Find where the given text appears and provide that cell's center as (x, y) coordinate. 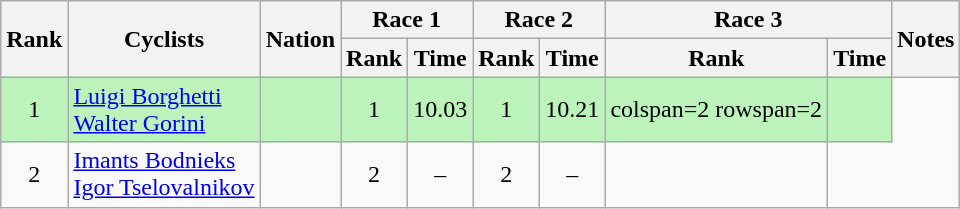
Race 1 (407, 20)
Race 3 (748, 20)
10.03 (440, 110)
Notes (926, 39)
colspan=2 rowspan=2 (716, 110)
Nation (300, 39)
Imants BodnieksIgor Tselovalnikov (164, 174)
Cyclists (164, 39)
Race 2 (539, 20)
10.21 (572, 110)
Luigi BorghettiWalter Gorini (164, 110)
